Provide the (X, Y) coordinate of the cell's center where the given text is located.  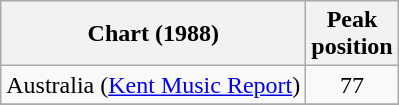
Australia (Kent Music Report) (154, 85)
77 (352, 85)
Chart (1988) (154, 34)
Peakposition (352, 34)
